Return the (x, y) coordinate for the center point of the cell that contains the specified text.  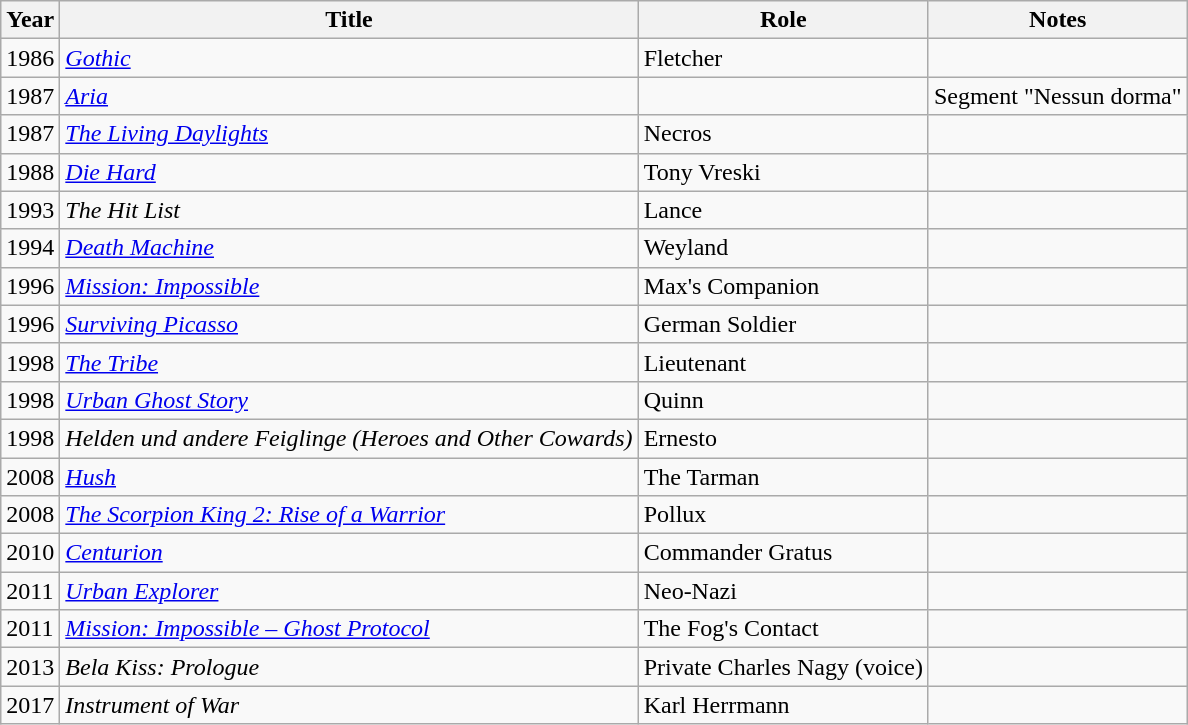
Lieutenant (783, 362)
Fletcher (783, 58)
The Living Daylights (349, 134)
Lance (783, 210)
Bela Kiss: Prologue (349, 667)
The Fog's Contact (783, 629)
Hush (349, 477)
Karl Herrmann (783, 705)
Helden und andere Feiglinge (Heroes and Other Cowards) (349, 438)
The Tarman (783, 477)
Quinn (783, 400)
Tony Vreski (783, 172)
Mission: Impossible – Ghost Protocol (349, 629)
Gothic (349, 58)
Role (783, 20)
Instrument of War (349, 705)
The Scorpion King 2: Rise of a Warrior (349, 515)
1993 (30, 210)
Max's Companion (783, 286)
Title (349, 20)
Death Machine (349, 248)
Weyland (783, 248)
Notes (1058, 20)
Pollux (783, 515)
Necros (783, 134)
1986 (30, 58)
2010 (30, 553)
The Hit List (349, 210)
Mission: Impossible (349, 286)
2017 (30, 705)
German Soldier (783, 324)
Segment "Nessun dorma" (1058, 96)
Ernesto (783, 438)
1988 (30, 172)
Surviving Picasso (349, 324)
Die Hard (349, 172)
Neo-Nazi (783, 591)
Urban Ghost Story (349, 400)
1994 (30, 248)
2013 (30, 667)
Private Charles Nagy (voice) (783, 667)
Year (30, 20)
Aria (349, 96)
Urban Explorer (349, 591)
The Tribe (349, 362)
Centurion (349, 553)
Commander Gratus (783, 553)
